Search for the cell housing the specified text and yield its (X, Y) center coordinate. 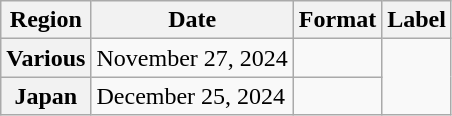
Format (337, 20)
Japan (46, 96)
December 25, 2024 (192, 96)
Date (192, 20)
Region (46, 20)
Label (417, 20)
November 27, 2024 (192, 58)
Various (46, 58)
